Output the (x, y) coordinate of the center of the cell containing the given text.  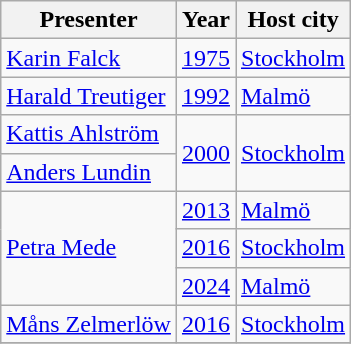
2024 (206, 286)
2013 (206, 210)
Karin Falck (89, 58)
Host city (294, 20)
Petra Mede (89, 248)
1975 (206, 58)
Harald Treutiger (89, 96)
Kattis Ahlström (89, 134)
Presenter (89, 20)
1992 (206, 96)
Year (206, 20)
Måns Zelmerlöw (89, 324)
2000 (206, 153)
Anders Lundin (89, 172)
